Locate the cell with the specified text and output its [X, Y] center coordinate. 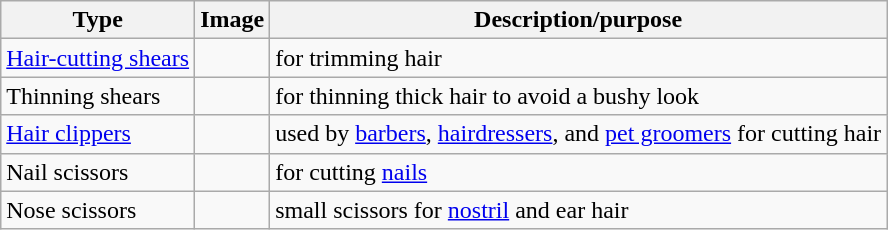
small scissors for nostril and ear hair [578, 210]
Thinning shears [98, 96]
Nail scissors [98, 172]
used by barbers, hairdressers, and pet groomers for cutting hair [578, 134]
Type [98, 20]
Hair-cutting shears [98, 58]
for trimming hair [578, 58]
for thinning thick hair to avoid a bushy look [578, 96]
Hair clippers [98, 134]
Nose scissors [98, 210]
for cutting nails [578, 172]
Description/purpose [578, 20]
Image [232, 20]
